Extract the [X, Y] coordinate from the center of the cell holding the provided text.  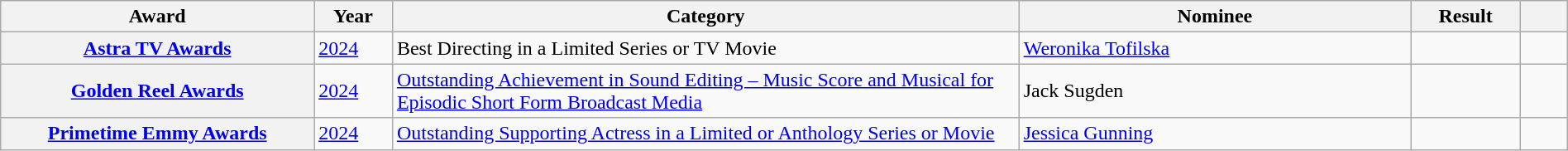
Award [157, 17]
Jessica Gunning [1215, 134]
Category [705, 17]
Jack Sugden [1215, 91]
Weronika Tofilska [1215, 48]
Year [354, 17]
Golden Reel Awards [157, 91]
Result [1465, 17]
Primetime Emmy Awards [157, 134]
Best Directing in a Limited Series or TV Movie [705, 48]
Astra TV Awards [157, 48]
Outstanding Supporting Actress in a Limited or Anthology Series or Movie [705, 134]
Nominee [1215, 17]
Outstanding Achievement in Sound Editing – Music Score and Musical for Episodic Short Form Broadcast Media [705, 91]
